Search for the cell housing the specified text and yield its [x, y] center coordinate. 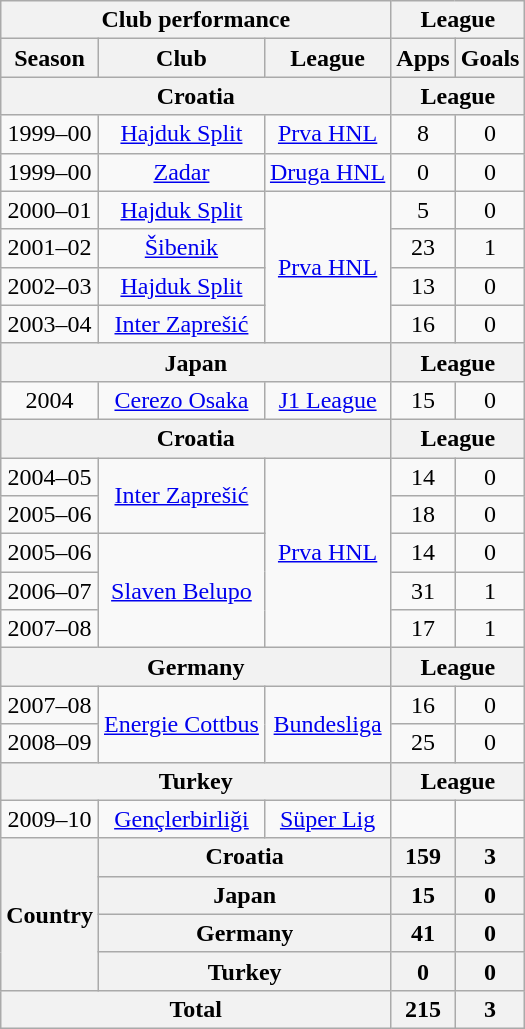
Druga HNL [327, 172]
Zadar [181, 172]
31 [423, 591]
Country [50, 914]
23 [423, 248]
Goals [490, 58]
Club performance [196, 20]
2004–05 [50, 477]
215 [423, 1009]
Slaven Belupo [181, 591]
2001–02 [50, 248]
Energie Cottbus [181, 724]
2008–09 [50, 743]
2003–04 [50, 324]
Süper Lig [327, 819]
41 [423, 933]
2006–07 [50, 591]
13 [423, 286]
J1 League [327, 400]
Gençlerbirliği [181, 819]
Apps [423, 58]
18 [423, 515]
Bundesliga [327, 724]
17 [423, 629]
Season [50, 58]
159 [423, 857]
Total [196, 1009]
8 [423, 134]
2000–01 [50, 210]
Cerezo Osaka [181, 400]
2004 [50, 400]
Club [181, 58]
25 [423, 743]
2009–10 [50, 819]
5 [423, 210]
2002–03 [50, 286]
Šibenik [181, 248]
